Pinpoint the cell where the given text exists, returning its (X, Y) midpoint coordinate. 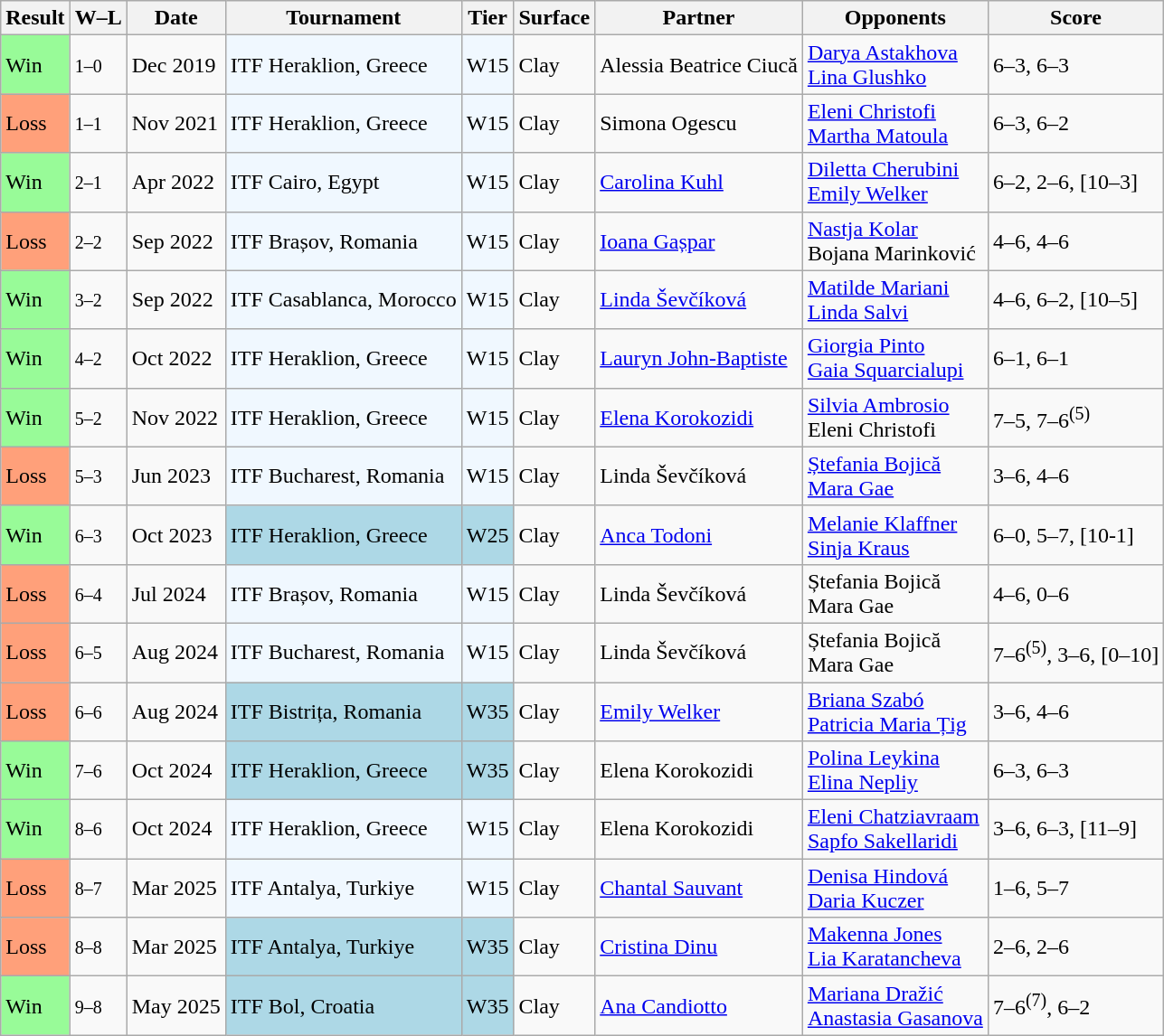
Giorgia Pinto Gaia Squarcialupi (895, 358)
Matilde Mariani Linda Salvi (895, 300)
7–6(7), 6–2 (1075, 1005)
Eleni Christofi Martha Matoula (895, 123)
6–4 (98, 593)
2–2 (98, 240)
2–6, 2–6 (1075, 947)
6–2, 2–6, [10–3] (1075, 183)
Ioana Gașpar (699, 240)
W–L (98, 18)
Mariana Dražić Anastasia Gasanova (895, 1005)
Simona Ogescu (699, 123)
4–6, 6–2, [10–5] (1075, 300)
Oct 2022 (175, 358)
Date (175, 18)
4–6, 4–6 (1075, 240)
Alessia Beatrice Ciucă (699, 65)
Chantal Sauvant (699, 888)
Dec 2019 (175, 65)
Nov 2021 (175, 123)
7–6(5), 3–6, [0–10] (1075, 653)
Apr 2022 (175, 183)
6–3, 6–2 (1075, 123)
Anca Todoni (699, 535)
Oct 2023 (175, 535)
8–6 (98, 830)
Makenna Jones Lia Karatancheva (895, 947)
7–6 (98, 770)
May 2025 (175, 1005)
Darya Astakhova Lina Glushko (895, 65)
7–5, 7–6(5) (1075, 418)
Surface (554, 18)
ITF Casablanca, Morocco (344, 300)
6–5 (98, 653)
9–8 (98, 1005)
Eleni Chatziavraam Sapfo Sakellaridi (895, 830)
Lauryn John-Baptiste (699, 358)
ITF Bistrița, Romania (344, 711)
3–2 (98, 300)
Cristina Dinu (699, 947)
Diletta Cherubini Emily Welker (895, 183)
6–6 (98, 711)
Tier (487, 18)
W25 (487, 535)
8–7 (98, 888)
Emily Welker (699, 711)
6–1, 6–1 (1075, 358)
5–3 (98, 476)
6–3 (98, 535)
Nastja Kolar Bojana Marinković (895, 240)
8–8 (98, 947)
Opponents (895, 18)
4–6, 0–6 (1075, 593)
1–1 (98, 123)
5–2 (98, 418)
Ana Candiotto (699, 1005)
1–6, 5–7 (1075, 888)
Score (1075, 18)
ITF Cairo, Egypt (344, 183)
Result (35, 18)
ITF Bol, Croatia (344, 1005)
Jun 2023 (175, 476)
6–0, 5–7, [10-1] (1075, 535)
Partner (699, 18)
Silvia Ambrosio Eleni Christofi (895, 418)
2–1 (98, 183)
Briana Szabó Patricia Maria Țig (895, 711)
Melanie Klaffner Sinja Kraus (895, 535)
4–2 (98, 358)
1–0 (98, 65)
Tournament (344, 18)
Denisa Hindová Daria Kuczer (895, 888)
Jul 2024 (175, 593)
Polina Leykina Elina Nepliy (895, 770)
3–6, 6–3, [11–9] (1075, 830)
Carolina Kuhl (699, 183)
Nov 2022 (175, 418)
